Determine the (x, y) coordinate at the center of the cell enclosing the given text.  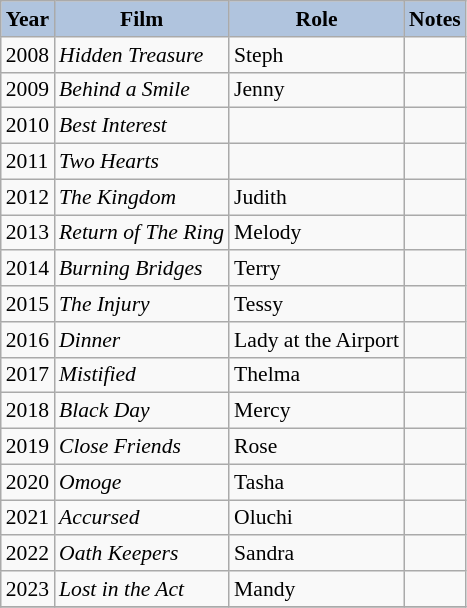
Jenny (316, 90)
Omoge (142, 482)
Rose (316, 447)
Melody (316, 233)
Best Interest (142, 126)
Terry (316, 269)
2022 (28, 554)
2017 (28, 375)
Oluchi (316, 518)
Mercy (316, 411)
2009 (28, 90)
2011 (28, 162)
2019 (28, 447)
Tessy (316, 304)
Film (142, 19)
2012 (28, 197)
Notes (435, 19)
Thelma (316, 375)
Hidden Treasure (142, 55)
Accursed (142, 518)
2014 (28, 269)
2015 (28, 304)
2023 (28, 589)
Oath Keepers (142, 554)
Judith (316, 197)
Two Hearts (142, 162)
The Kingdom (142, 197)
2021 (28, 518)
Mandy (316, 589)
Burning Bridges (142, 269)
2016 (28, 340)
The Injury (142, 304)
Year (28, 19)
Tasha (316, 482)
Behind a Smile (142, 90)
Lady at the Airport (316, 340)
Return of The Ring (142, 233)
2020 (28, 482)
Steph (316, 55)
2018 (28, 411)
Mistified (142, 375)
2013 (28, 233)
Lost in the Act (142, 589)
Close Friends (142, 447)
2010 (28, 126)
Role (316, 19)
Black Day (142, 411)
2008 (28, 55)
Dinner (142, 340)
Sandra (316, 554)
